Identify which cell holds the provided text, then report its (X, Y) central coordinate. 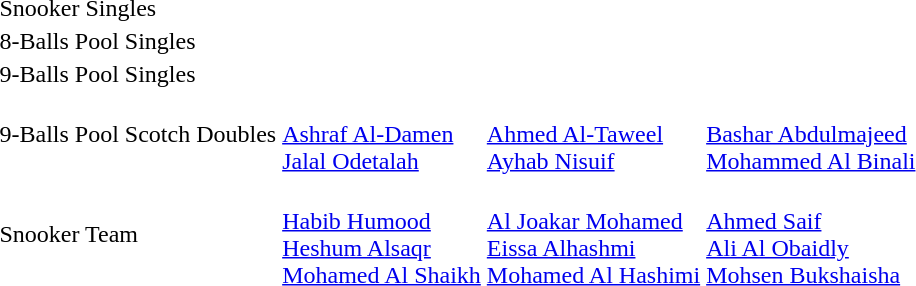
Ahmed Al-TaweelAyhab Nisuif (593, 134)
Ashraf Al-DamenJalal Odetalah (382, 134)
